Provide the (x, y) coordinate of the cell's center where the given text is located.  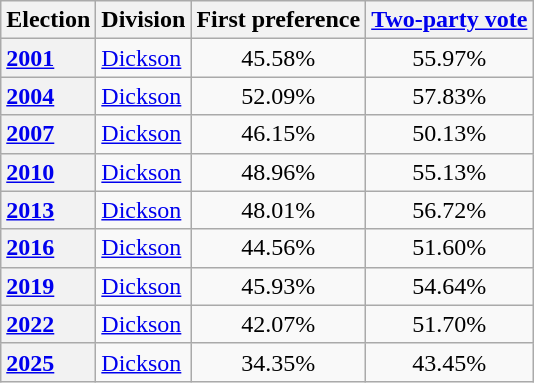
First preference (278, 20)
51.70% (450, 324)
54.64% (450, 286)
48.01% (278, 210)
Two-party vote (450, 20)
44.56% (278, 248)
2025 (48, 362)
45.58% (278, 58)
55.97% (450, 58)
Election (48, 20)
57.83% (450, 96)
2004 (48, 96)
56.72% (450, 210)
48.96% (278, 172)
55.13% (450, 172)
34.35% (278, 362)
45.93% (278, 286)
51.60% (450, 248)
43.45% (450, 362)
2007 (48, 134)
50.13% (450, 134)
2001 (48, 58)
Division (144, 20)
46.15% (278, 134)
2013 (48, 210)
2016 (48, 248)
2019 (48, 286)
42.07% (278, 324)
52.09% (278, 96)
2022 (48, 324)
2010 (48, 172)
